Provide the (X, Y) coordinate of the cell's center where the given text is located.  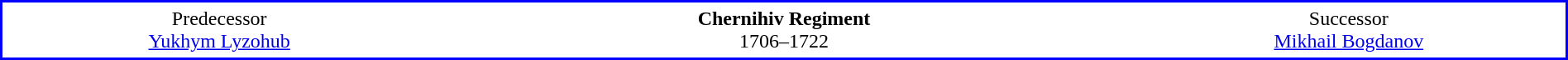
Chernihiv Regiment1706–1722 (784, 30)
SuccessorMikhail Bogdanov (1350, 30)
PredecessorYukhym Lyzohub (219, 30)
